Provide the (X, Y) coordinate of the cell's center where the given text is located.  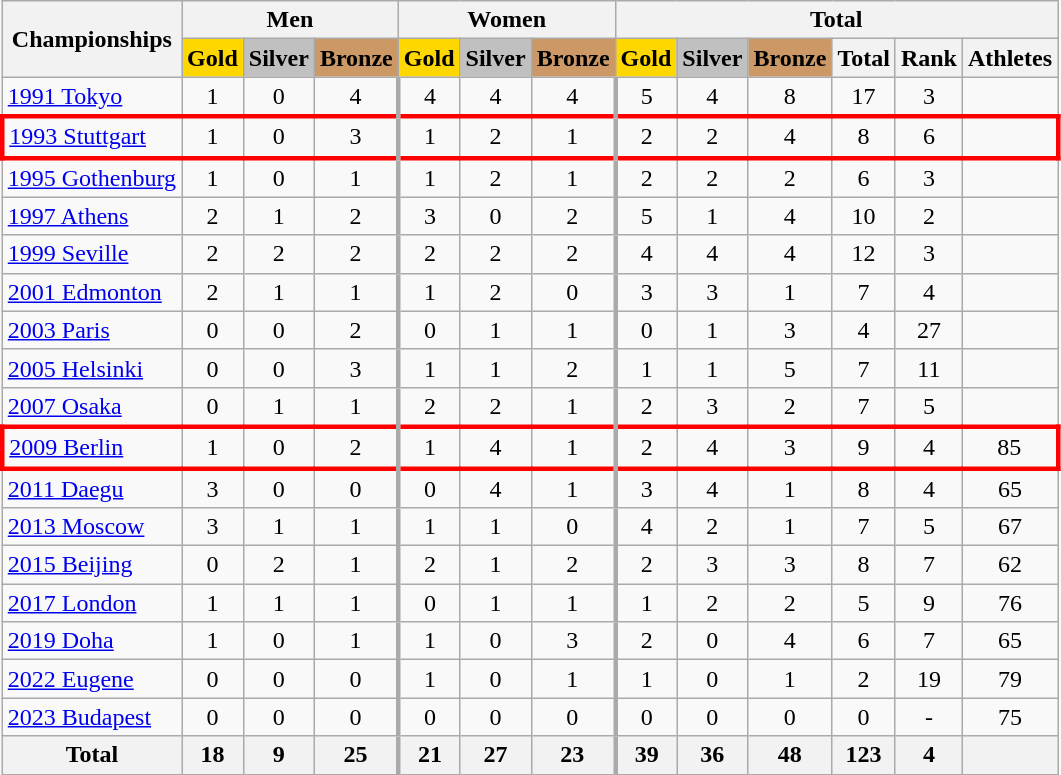
21 (429, 755)
Rank (928, 58)
12 (864, 254)
79 (1010, 679)
1991 Tokyo (92, 97)
48 (790, 755)
2005 Helsinki (92, 368)
Championships (92, 39)
2019 Doha (92, 641)
- (928, 717)
2013 Moscow (92, 527)
Women (506, 20)
Athletes (1010, 58)
36 (712, 755)
18 (213, 755)
19 (928, 679)
75 (1010, 717)
1999 Seville (92, 254)
25 (356, 755)
23 (573, 755)
2022 Eugene (92, 679)
1993 Stuttgart (92, 136)
1997 Athens (92, 216)
17 (864, 97)
62 (1010, 565)
39 (646, 755)
2017 London (92, 603)
85 (1010, 448)
76 (1010, 603)
2023 Budapest (92, 717)
2003 Paris (92, 330)
11 (928, 368)
2015 Beijing (92, 565)
2009 Berlin (92, 448)
10 (864, 216)
67 (1010, 527)
Men (290, 20)
2001 Edmonton (92, 292)
1995 Gothenburg (92, 178)
2007 Osaka (92, 407)
123 (864, 755)
2011 Daegu (92, 488)
